Extract the (X, Y) coordinate from the center of the cell holding the provided text.  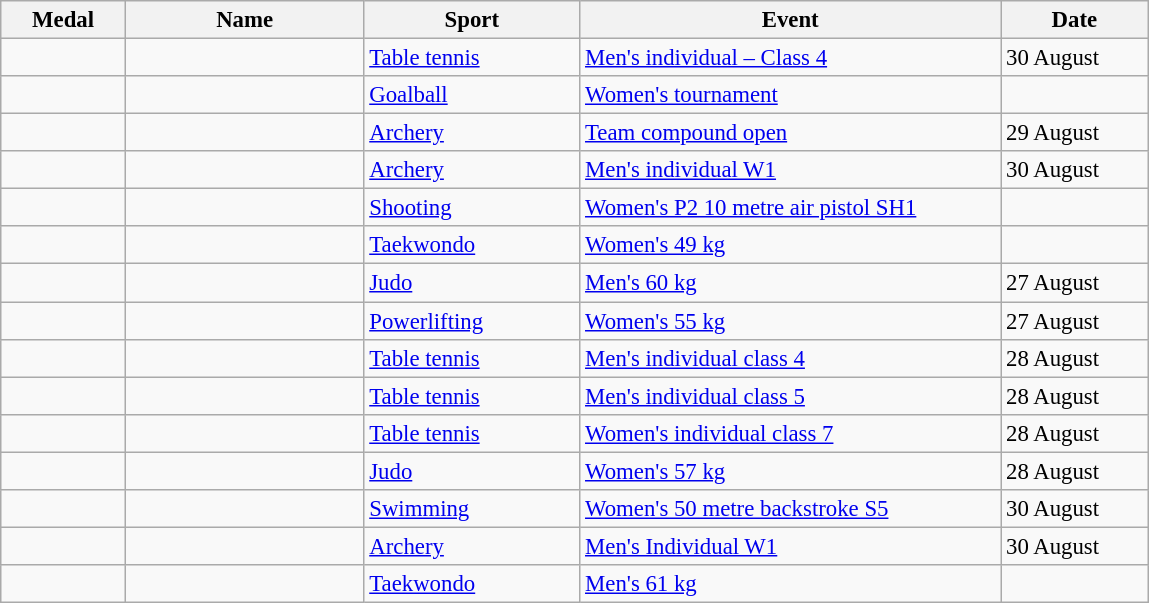
Men's 61 kg (790, 584)
Shooting (472, 208)
Event (790, 20)
Women's 49 kg (790, 245)
Women's 50 metre backstroke S5 (790, 509)
Men's individual class 4 (790, 358)
Men's individual W1 (790, 170)
Women's tournament (790, 95)
Sport (472, 20)
Medal (64, 20)
Team compound open (790, 133)
Women's individual class 7 (790, 433)
Men's Individual W1 (790, 546)
29 August (1074, 133)
Name (244, 20)
Swimming (472, 509)
Women's P2 10 metre air pistol SH1 (790, 208)
Men's individual class 5 (790, 396)
Men's 60 kg (790, 283)
Women's 57 kg (790, 471)
Goalball (472, 95)
Powerlifting (472, 321)
Date (1074, 20)
Women's 55 kg (790, 321)
Men's individual – Class 4 (790, 58)
